Identify which cell holds the provided text, then report its [X, Y] central coordinate. 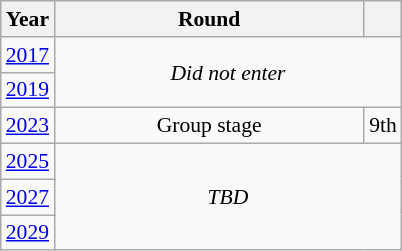
2019 [28, 90]
TBD [228, 198]
Year [28, 19]
Group stage [209, 126]
Did not enter [228, 72]
2023 [28, 126]
2027 [28, 197]
9th [383, 126]
2017 [28, 55]
Round [209, 19]
2025 [28, 162]
2029 [28, 233]
